Search for the cell housing the specified text and yield its [X, Y] center coordinate. 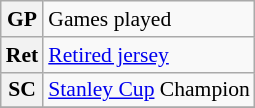
Retired jersey [149, 55]
Games played [149, 19]
GP [22, 19]
Ret [22, 55]
Stanley Cup Champion [149, 90]
SC [22, 90]
